Determine the (X, Y) coordinate at the center of the cell enclosing the given text.  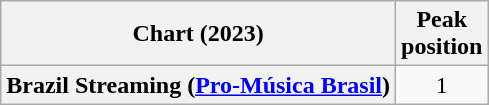
Peakposition (442, 34)
Brazil Streaming (Pro-Música Brasil) (198, 85)
Chart (2023) (198, 34)
1 (442, 85)
